Locate the cell with the specified text and output its [X, Y] center coordinate. 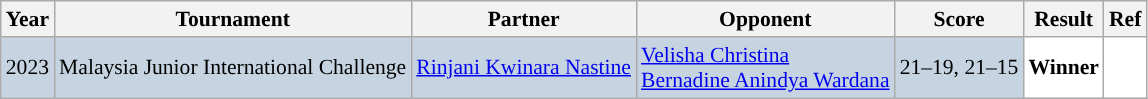
Year [28, 19]
Winner [1064, 68]
Partner [524, 19]
Rinjani Kwinara Nastine [524, 68]
Score [960, 19]
Malaysia Junior International Challenge [232, 68]
Tournament [232, 19]
Ref [1125, 19]
Opponent [766, 19]
Velisha Christina Bernadine Anindya Wardana [766, 68]
2023 [28, 68]
21–19, 21–15 [960, 68]
Result [1064, 19]
